For the text-containing cell, return its midpoint in [x, y] coordinate format. 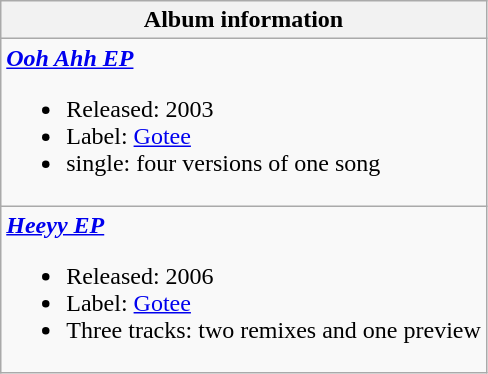
Album information [244, 20]
Heeyy EPReleased: 2006Label: GoteeThree tracks: two remixes and one preview [244, 290]
Ooh Ahh EPReleased: 2003Label: Goteesingle: four versions of one song [244, 122]
